Pinpoint the cell where the given text exists, returning its [x, y] midpoint coordinate. 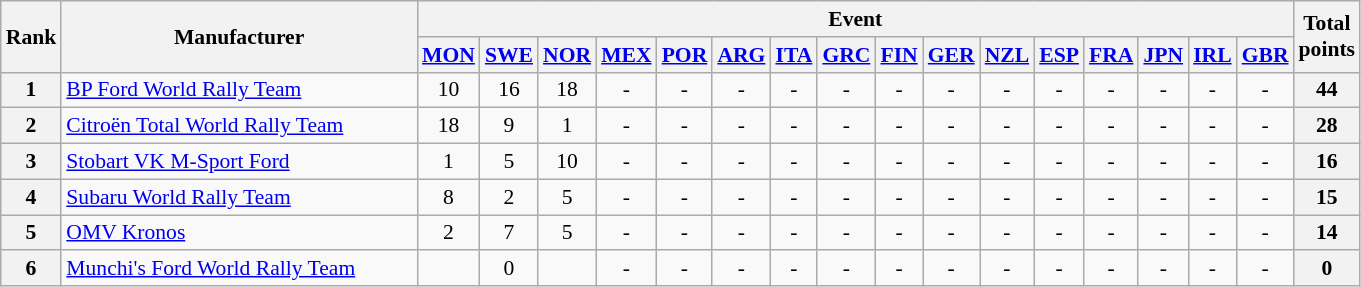
MEX [626, 55]
Totalpoints [1328, 36]
MON [448, 55]
ESP [1059, 55]
POR [685, 55]
4 [32, 197]
14 [1328, 233]
7 [509, 233]
15 [1328, 197]
44 [1328, 90]
OMV Kronos [239, 233]
NZL [1008, 55]
9 [509, 126]
Citroën Total World Rally Team [239, 126]
GER [952, 55]
GBR [1266, 55]
IRL [1212, 55]
28 [1328, 126]
ITA [794, 55]
ARG [741, 55]
SWE [509, 55]
6 [32, 269]
FRA [1111, 55]
GRC [846, 55]
Munchi's Ford World Rally Team [239, 269]
FIN [898, 55]
Subaru World Rally Team [239, 197]
8 [448, 197]
3 [32, 162]
Stobart VK M-Sport Ford [239, 162]
NOR [567, 55]
BP Ford World Rally Team [239, 90]
JPN [1163, 55]
Manufacturer [239, 36]
Rank [32, 36]
Event [856, 19]
